From the cell containing the given text, extract its center point as [X, Y] coordinate. 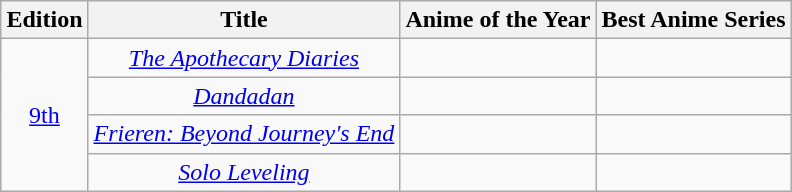
Best Anime Series [694, 20]
Anime of the Year [498, 20]
Solo Leveling [244, 172]
Edition [44, 20]
Dandadan [244, 96]
The Apothecary Diaries [244, 58]
Title [244, 20]
9th [44, 115]
Frieren: Beyond Journey's End [244, 134]
